Provide the [X, Y] coordinate of the cell's center where the given text is located.  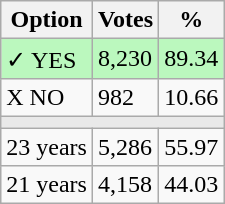
✓ YES [47, 59]
% [192, 20]
4,158 [125, 185]
21 years [47, 185]
23 years [47, 147]
8,230 [125, 59]
10.66 [192, 97]
55.97 [192, 147]
89.34 [192, 59]
X NO [47, 97]
Votes [125, 20]
Option [47, 20]
982 [125, 97]
5,286 [125, 147]
44.03 [192, 185]
